Locate the cell with the specified text and output its (x, y) center coordinate. 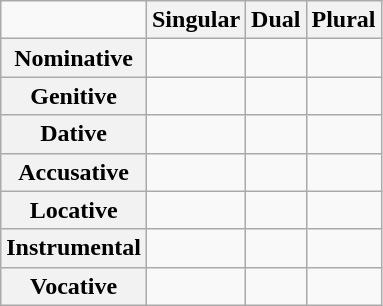
Genitive (74, 96)
Vocative (74, 286)
Instrumental (74, 248)
Nominative (74, 58)
Dative (74, 134)
Singular (196, 20)
Accusative (74, 172)
Dual (276, 20)
Locative (74, 210)
Plural (344, 20)
